Output the [x, y] coordinate of the center of the cell containing the given text.  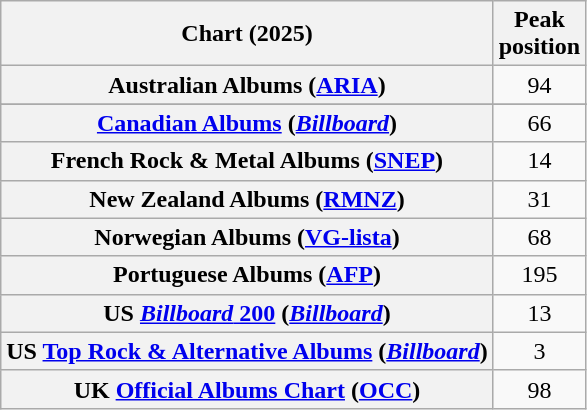
Portuguese Albums (AFP) [247, 275]
New Zealand Albums (RMNZ) [247, 199]
US Billboard 200 (Billboard) [247, 313]
68 [539, 237]
14 [539, 161]
Chart (2025) [247, 34]
US Top Rock & Alternative Albums (Billboard) [247, 351]
31 [539, 199]
French Rock & Metal Albums (SNEP) [247, 161]
98 [539, 389]
3 [539, 351]
Norwegian Albums (VG-lista) [247, 237]
Peakposition [539, 34]
Australian Albums (ARIA) [247, 85]
94 [539, 85]
66 [539, 123]
UK Official Albums Chart (OCC) [247, 389]
13 [539, 313]
Canadian Albums (Billboard) [247, 123]
195 [539, 275]
